Locate the cell with the specified text and output its [x, y] center coordinate. 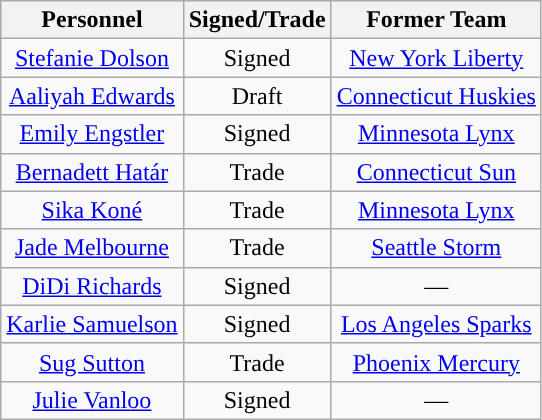
Connecticut Sun [436, 172]
DiDi Richards [92, 286]
Connecticut Huskies [436, 96]
Former Team [436, 20]
Jade Melbourne [92, 248]
Personnel [92, 20]
Sika Koné [92, 210]
Julie Vanloo [92, 400]
Los Angeles Sparks [436, 324]
New York Liberty [436, 58]
Signed/Trade [257, 20]
Emily Engstler [92, 134]
Seattle Storm [436, 248]
Karlie Samuelson [92, 324]
Phoenix Mercury [436, 362]
Sug Sutton [92, 362]
Draft [257, 96]
Bernadett Határ [92, 172]
Aaliyah Edwards [92, 96]
Stefanie Dolson [92, 58]
